Locate the cell with the specified text and output its (x, y) center coordinate. 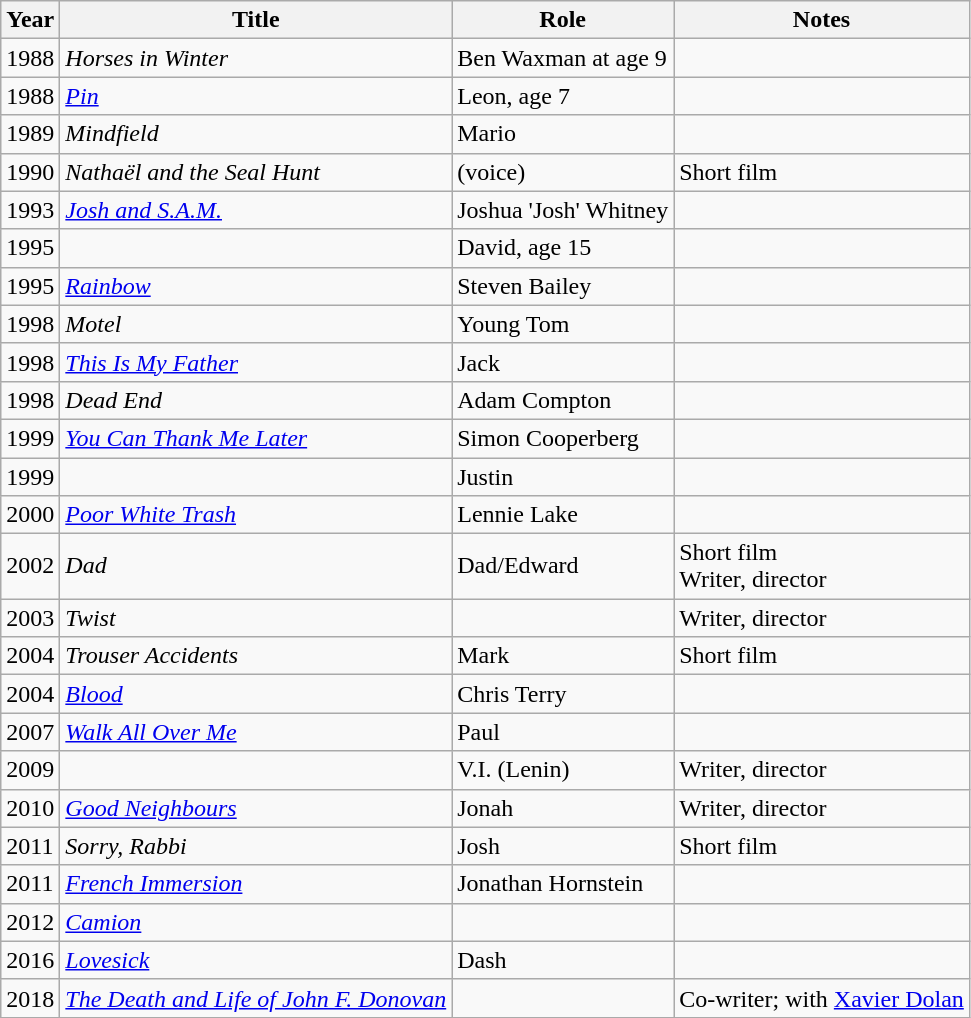
Simon Cooperberg (563, 438)
Jack (563, 362)
2012 (30, 922)
2018 (30, 998)
2002 (30, 566)
Josh and S.A.M. (256, 210)
Role (563, 20)
David, age 15 (563, 248)
2016 (30, 960)
2003 (30, 618)
Sorry, Rabbi (256, 846)
Motel (256, 324)
1990 (30, 172)
Lovesick (256, 960)
Justin (563, 477)
Joshua 'Josh' Whitney (563, 210)
Paul (563, 732)
Dad (256, 566)
Horses in Winter (256, 58)
V.I. (Lenin) (563, 770)
Blood (256, 694)
Trouser Accidents (256, 656)
Year (30, 20)
Adam Compton (563, 400)
2010 (30, 808)
Pin (256, 96)
Mark (563, 656)
2009 (30, 770)
Title (256, 20)
Mario (563, 134)
Young Tom (563, 324)
Walk All Over Me (256, 732)
Co-writer; with Xavier Dolan (822, 998)
Poor White Trash (256, 515)
You Can Thank Me Later (256, 438)
Dad/Edward (563, 566)
Chris Terry (563, 694)
Notes (822, 20)
Ben Waxman at age 9 (563, 58)
Nathaël and the Seal Hunt (256, 172)
2007 (30, 732)
Twist (256, 618)
The Death and Life of John F. Donovan (256, 998)
2000 (30, 515)
Good Neighbours (256, 808)
Camion (256, 922)
Rainbow (256, 286)
1989 (30, 134)
Jonah (563, 808)
Jonathan Hornstein (563, 884)
1993 (30, 210)
Mindfield (256, 134)
Dash (563, 960)
French Immersion (256, 884)
Leon, age 7 (563, 96)
This Is My Father (256, 362)
Short filmWriter, director (822, 566)
(voice) (563, 172)
Dead End (256, 400)
Steven Bailey (563, 286)
Lennie Lake (563, 515)
Josh (563, 846)
